For the text-containing cell, return its midpoint in (x, y) coordinate format. 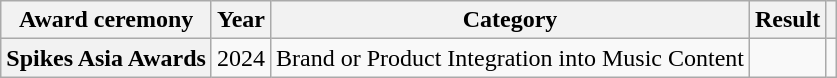
2024 (240, 58)
Brand or Product Integration into Music Content (510, 58)
Result (787, 20)
Spikes Asia Awards (106, 58)
Award ceremony (106, 20)
Category (510, 20)
Year (240, 20)
